Find where the given text appears and provide that cell's center as [x, y] coordinate. 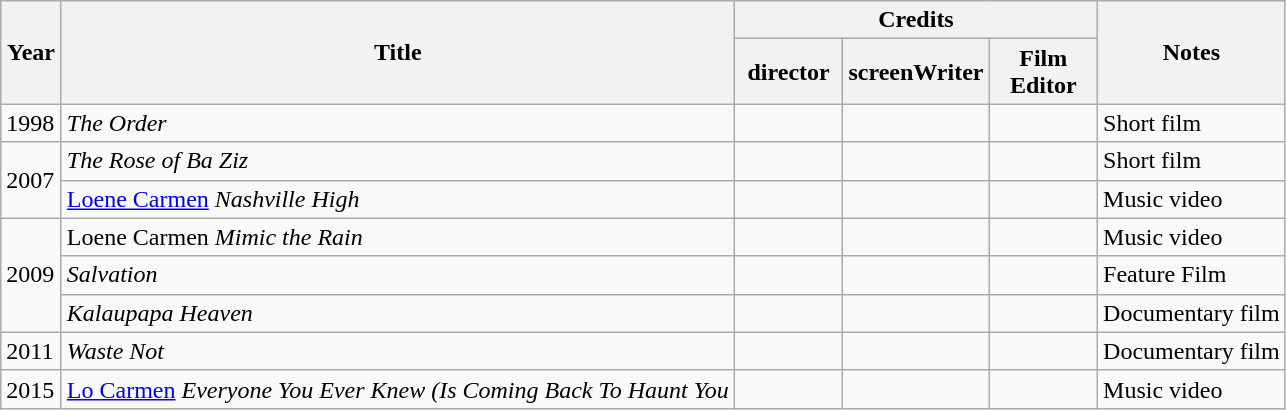
1998 [32, 123]
Notes [1192, 52]
2015 [32, 389]
Title [398, 52]
Year [32, 52]
Feature Film [1192, 275]
screenWriter [916, 72]
director [788, 72]
Lo Carmen Everyone You Ever Knew (Is Coming Back To Haunt You [398, 389]
2011 [32, 351]
The Rose of Ba Ziz [398, 161]
2007 [32, 180]
Credits [916, 20]
Salvation [398, 275]
Waste Not [398, 351]
Loene Carmen Nashville High [398, 199]
Loene Carmen Mimic the Rain [398, 237]
The Order [398, 123]
Film Editor [1044, 72]
Kalaupapa Heaven [398, 313]
2009 [32, 275]
